Capture the cell that displays the provided text and extract its [X, Y] central coordinate. 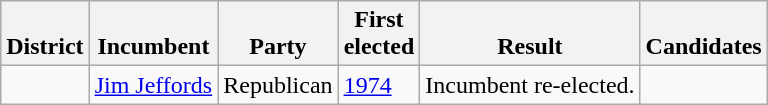
Republican [278, 85]
District [45, 34]
Candidates [704, 34]
Incumbent re-elected. [530, 85]
Result [530, 34]
Incumbent [154, 34]
Firstelected [379, 34]
Party [278, 34]
Jim Jeffords [154, 85]
1974 [379, 85]
